Return [X, Y] of the center of cell containing provided text 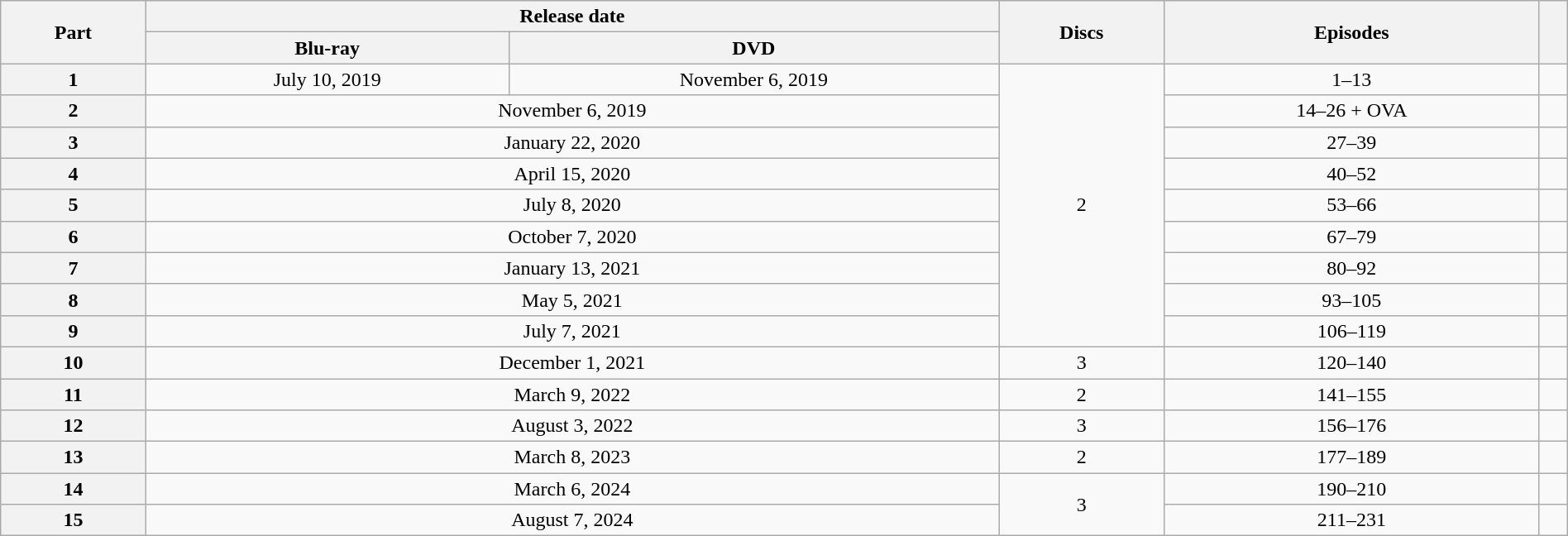
July 8, 2020 [572, 205]
177–189 [1351, 457]
67–79 [1351, 237]
1–13 [1351, 79]
9 [73, 331]
December 1, 2021 [572, 362]
October 7, 2020 [572, 237]
14–26 + OVA [1351, 111]
15 [73, 520]
April 15, 2020 [572, 174]
August 7, 2024 [572, 520]
Episodes [1351, 32]
8 [73, 299]
10 [73, 362]
106–119 [1351, 331]
Part [73, 32]
13 [73, 457]
93–105 [1351, 299]
141–155 [1351, 395]
July 10, 2019 [327, 79]
4 [73, 174]
211–231 [1351, 520]
40–52 [1351, 174]
March 6, 2024 [572, 489]
6 [73, 237]
120–140 [1351, 362]
Release date [572, 17]
Blu-ray [327, 48]
7 [73, 268]
27–39 [1351, 142]
DVD [753, 48]
May 5, 2021 [572, 299]
14 [73, 489]
July 7, 2021 [572, 331]
5 [73, 205]
January 22, 2020 [572, 142]
53–66 [1351, 205]
August 3, 2022 [572, 426]
11 [73, 395]
190–210 [1351, 489]
Discs [1082, 32]
March 8, 2023 [572, 457]
156–176 [1351, 426]
12 [73, 426]
1 [73, 79]
January 13, 2021 [572, 268]
March 9, 2022 [572, 395]
80–92 [1351, 268]
